Find where the given text appears and provide that cell's center as (X, Y) coordinate. 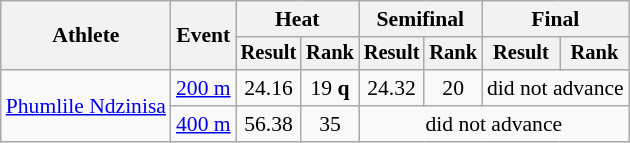
400 m (204, 124)
35 (330, 124)
Event (204, 36)
24.16 (269, 88)
20 (453, 88)
24.32 (392, 88)
200 m (204, 88)
Semifinal (420, 19)
Heat (298, 19)
19 q (330, 88)
Athlete (86, 36)
Final (556, 19)
Phumlile Ndzinisa (86, 106)
56.38 (269, 124)
